Scan for the cell matching the given text and deliver its [X, Y] coordinate at center. 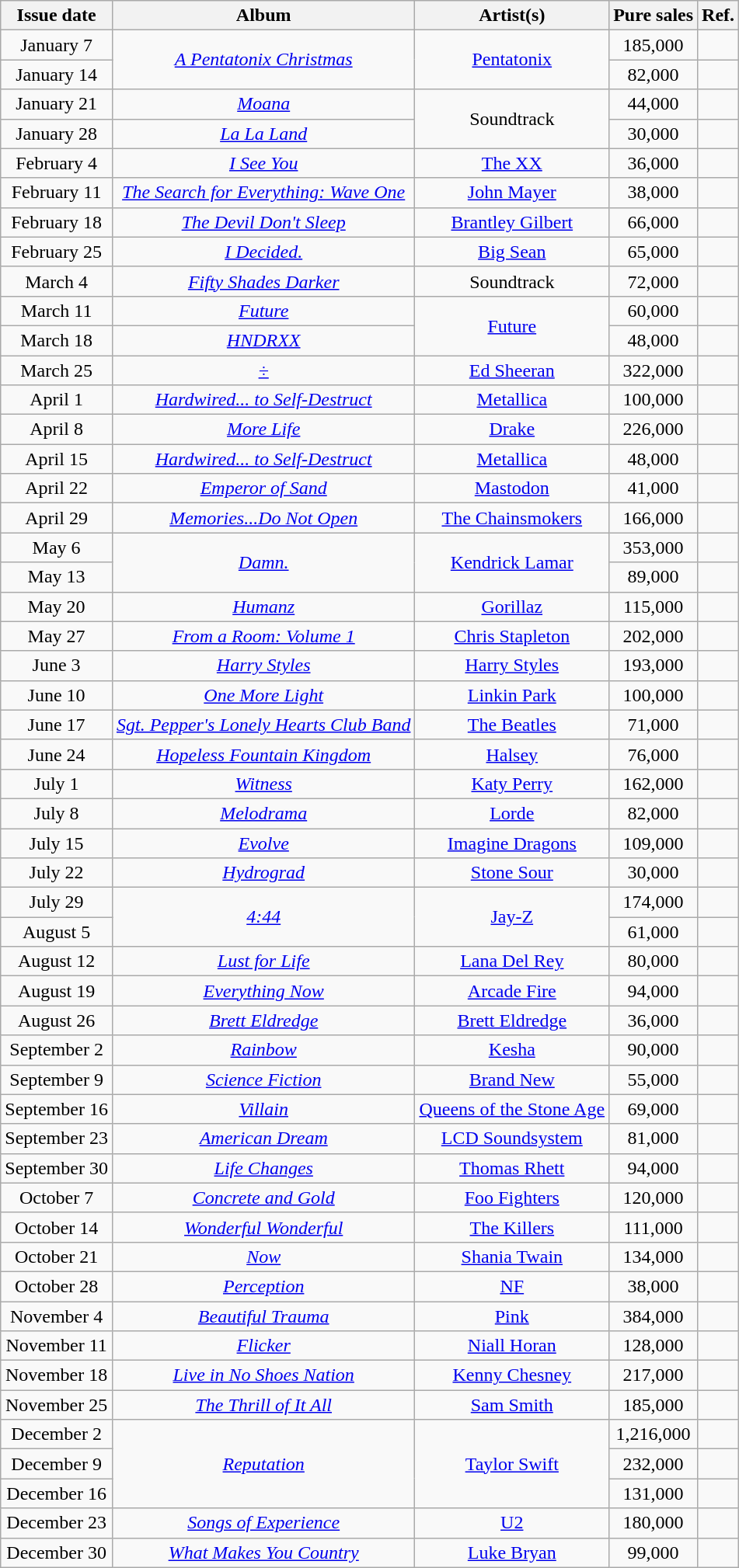
Fifty Shades Darker [263, 281]
August 5 [57, 932]
December 9 [57, 1464]
Melodrama [263, 813]
Pink [512, 1316]
The Beatles [512, 725]
November 25 [57, 1405]
Drake [512, 429]
80,000 [654, 961]
La La Land [263, 134]
Hydrograd [263, 873]
December 16 [57, 1493]
January 7 [57, 45]
February 25 [57, 252]
September 9 [57, 1080]
65,000 [654, 252]
January 14 [57, 75]
July 8 [57, 813]
Issue date [57, 16]
August 26 [57, 1020]
81,000 [654, 1139]
October 21 [57, 1257]
Album [263, 16]
One More Light [263, 695]
August 12 [57, 961]
Evolve [263, 843]
December 30 [57, 1552]
Brantley Gilbert [512, 222]
Now [263, 1257]
55,000 [654, 1080]
69,000 [654, 1109]
May 6 [57, 548]
226,000 [654, 429]
Hopeless Fountain Kingdom [263, 754]
U2 [512, 1523]
Thomas Rhett [512, 1168]
Brand New [512, 1080]
÷ [263, 370]
Humanz [263, 607]
April 1 [57, 400]
March 4 [57, 281]
The Devil Don't Sleep [263, 222]
April 22 [57, 488]
Kenny Chesney [512, 1375]
April 8 [57, 429]
232,000 [654, 1464]
71,000 [654, 725]
LCD Soundsystem [512, 1139]
Damn. [263, 562]
January 21 [57, 104]
61,000 [654, 932]
American Dream [263, 1139]
131,000 [654, 1493]
February 4 [57, 163]
Concrete and Gold [263, 1198]
Everything Now [263, 991]
193,000 [654, 666]
4:44 [263, 917]
Lorde [512, 813]
217,000 [654, 1375]
Niall Horan [512, 1346]
76,000 [654, 754]
HNDRXX [263, 340]
November 11 [57, 1346]
Foo Fighters [512, 1198]
April 29 [57, 518]
166,000 [654, 518]
Beautiful Trauma [263, 1316]
Jay-Z [512, 917]
134,000 [654, 1257]
May 13 [57, 577]
Memories...Do Not Open [263, 518]
October 14 [57, 1227]
Arcade Fire [512, 991]
The Killers [512, 1227]
September 16 [57, 1109]
Shania Twain [512, 1257]
Witness [263, 784]
June 10 [57, 695]
111,000 [654, 1227]
Wonderful Wonderful [263, 1227]
Gorillaz [512, 607]
December 2 [57, 1434]
John Mayer [512, 193]
April 15 [57, 459]
72,000 [654, 281]
162,000 [654, 784]
Songs of Experience [263, 1523]
November 18 [57, 1375]
Kesha [512, 1050]
180,000 [654, 1523]
384,000 [654, 1316]
June 17 [57, 725]
A Pentatonix Christmas [263, 60]
June 24 [57, 754]
March 25 [57, 370]
120,000 [654, 1198]
Pentatonix [512, 60]
NF [512, 1286]
Artist(s) [512, 16]
More Life [263, 429]
Rainbow [263, 1050]
66,000 [654, 222]
Imagine Dragons [512, 843]
June 3 [57, 666]
Katy Perry [512, 784]
115,000 [654, 607]
Sam Smith [512, 1405]
Moana [263, 104]
The Search for Everything: Wave One [263, 193]
September 23 [57, 1139]
September 30 [57, 1168]
60,000 [654, 311]
March 11 [57, 311]
Reputation [263, 1464]
Sgt. Pepper's Lonely Hearts Club Band [263, 725]
128,000 [654, 1346]
41,000 [654, 488]
July 22 [57, 873]
99,000 [654, 1552]
I See You [263, 163]
Luke Bryan [512, 1552]
August 19 [57, 991]
44,000 [654, 104]
Emperor of Sand [263, 488]
Chris Stapleton [512, 636]
July 15 [57, 843]
Stone Sour [512, 873]
174,000 [654, 902]
Mastodon [512, 488]
Linkin Park [512, 695]
Big Sean [512, 252]
May 27 [57, 636]
February 18 [57, 222]
89,000 [654, 577]
From a Room: Volume 1 [263, 636]
Life Changes [263, 1168]
I Decided. [263, 252]
Queens of the Stone Age [512, 1109]
December 23 [57, 1523]
The Thrill of It All [263, 1405]
Science Fiction [263, 1080]
Halsey [512, 754]
The Chainsmokers [512, 518]
Villain [263, 1109]
October 7 [57, 1198]
90,000 [654, 1050]
March 18 [57, 340]
322,000 [654, 370]
September 2 [57, 1050]
November 4 [57, 1316]
Lust for Life [263, 961]
109,000 [654, 843]
1,216,000 [654, 1434]
February 11 [57, 193]
July 1 [57, 784]
Ref. [718, 16]
Taylor Swift [512, 1464]
What Makes You Country [263, 1552]
The XX [512, 163]
202,000 [654, 636]
353,000 [654, 548]
October 28 [57, 1286]
July 29 [57, 902]
Perception [263, 1286]
Kendrick Lamar [512, 562]
Ed Sheeran [512, 370]
Flicker [263, 1346]
January 28 [57, 134]
Pure sales [654, 16]
Live in No Shoes Nation [263, 1375]
Lana Del Rey [512, 961]
May 20 [57, 607]
